Find where the given text appears and provide that cell's center as [X, Y] coordinate. 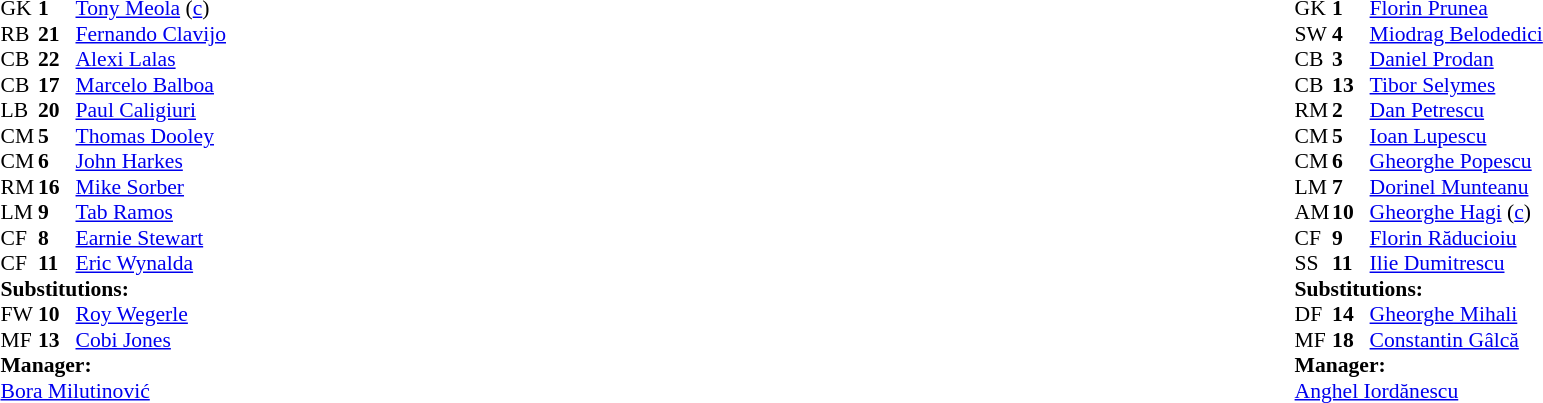
Tab Ramos [151, 213]
Cobi Jones [151, 340]
22 [57, 59]
Gheorghe Hagi (c) [1456, 213]
Dan Petrescu [1456, 111]
17 [57, 85]
Thomas Dooley [151, 136]
21 [57, 34]
2 [1351, 111]
Fernando Clavijo [151, 34]
Eric Wynalda [151, 263]
Paul Caligiuri [151, 111]
Marcelo Balboa [151, 85]
8 [57, 238]
Gheorghe Popescu [1456, 161]
Alexi Lalas [151, 59]
Florin Răducioiu [1456, 238]
LB [19, 111]
DF [1314, 315]
RB [19, 34]
Gheorghe Mihali [1456, 315]
SS [1314, 263]
Earnie Stewart [151, 238]
John Harkes [151, 161]
Roy Wegerle [151, 315]
Mike Sorber [151, 187]
20 [57, 111]
7 [1351, 187]
14 [1351, 315]
3 [1351, 59]
4 [1351, 34]
Tibor Selymes [1456, 85]
Constantin Gâlcă [1456, 340]
Dorinel Munteanu [1456, 187]
Ioan Lupescu [1456, 136]
AM [1314, 213]
SW [1314, 34]
16 [57, 187]
Ilie Dumitrescu [1456, 263]
Miodrag Belodedici [1456, 34]
Daniel Prodan [1456, 59]
FW [19, 315]
18 [1351, 340]
